Return (X, Y) of the center of cell containing provided text 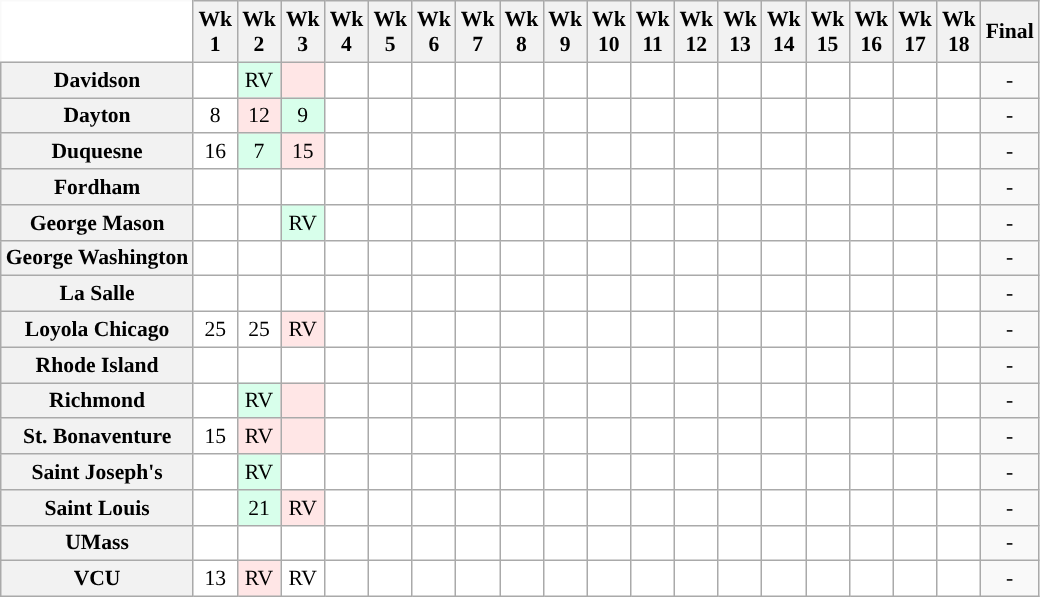
Wk4 (347, 32)
Rhode Island (98, 365)
Dayton (98, 116)
George Washington (98, 258)
Wk10 (609, 32)
Saint Joseph's (98, 472)
Wk16 (871, 32)
Richmond (98, 401)
Wk1 (215, 32)
VCU (98, 579)
21 (259, 508)
Wk11 (653, 32)
Saint Louis (98, 508)
Wk3 (303, 32)
St. Bonaventure (98, 437)
Wk15 (828, 32)
George Mason (98, 223)
8 (215, 116)
Wk18 (959, 32)
Wk17 (915, 32)
Final (1010, 32)
16 (215, 152)
Wk14 (784, 32)
Wk2 (259, 32)
Duquesne (98, 152)
12 (259, 116)
7 (259, 152)
UMass (98, 543)
9 (303, 116)
Wk9 (565, 32)
Wk12 (696, 32)
Wk5 (390, 32)
Wk13 (740, 32)
Fordham (98, 187)
Wk7 (478, 32)
Loyola Chicago (98, 330)
Wk8 (522, 32)
Davidson (98, 80)
Wk6 (434, 32)
La Salle (98, 294)
13 (215, 579)
